Capture the cell that displays the provided text and extract its [x, y] central coordinate. 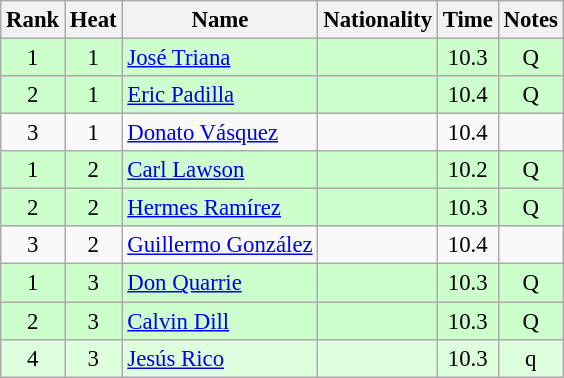
Don Quarrie [220, 283]
Donato Vásquez [220, 133]
Name [220, 20]
q [530, 358]
Eric Padilla [220, 95]
Heat [94, 20]
Time [468, 20]
Hermes Ramírez [220, 208]
Nationality [378, 20]
10.2 [468, 170]
Carl Lawson [220, 170]
4 [33, 358]
Notes [530, 20]
José Triana [220, 58]
Calvin Dill [220, 321]
Guillermo González [220, 245]
Jesús Rico [220, 358]
Rank [33, 20]
